Locate the cell with the specified text and output its (x, y) center coordinate. 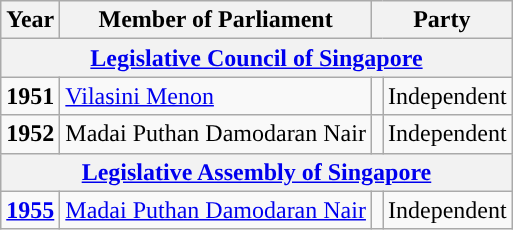
Vilasini Menon (216, 96)
1952 (30, 134)
1951 (30, 96)
1955 (30, 210)
Member of Parliament (216, 20)
Legislative Assembly of Singapore (256, 172)
Year (30, 20)
Party (442, 20)
Legislative Council of Singapore (256, 58)
